Find where the given text appears and provide that cell's center as (x, y) coordinate. 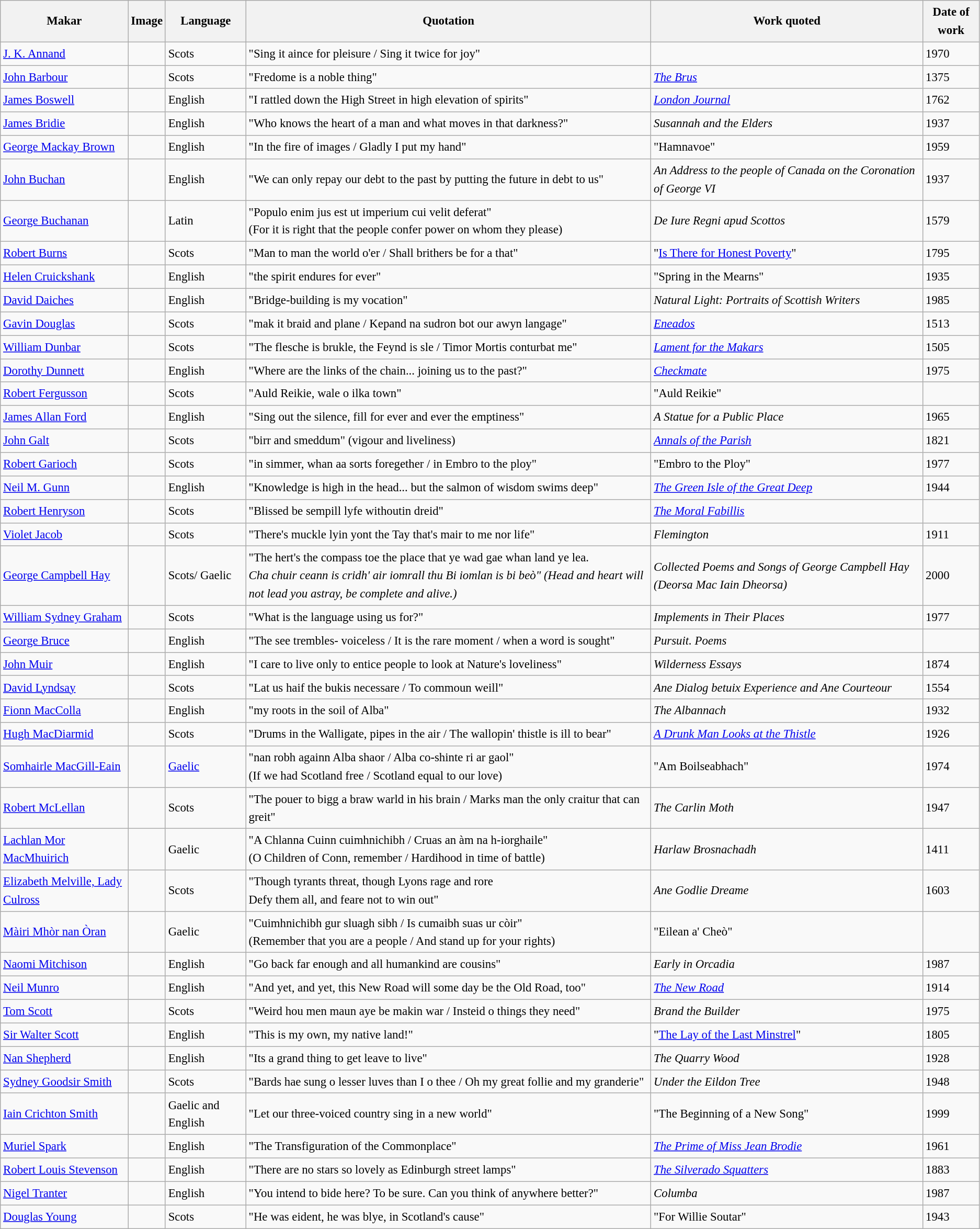
"Where are the links of the chain... joining us to the past?" (448, 370)
De Iure Regni apud Scottos (787, 221)
2000 (951, 576)
1805 (951, 1035)
"Lat us haif the bukis necessare / To commoun weill" (448, 687)
William Dunbar (64, 347)
Muriel Spark (64, 1147)
Work quoted (787, 21)
1579 (951, 221)
"There are no stars so lovely as Edinburgh street lamps" (448, 1170)
Implements in Their Places (787, 617)
David Daiches (64, 300)
Elizabeth Melville, Lady Culross (64, 890)
"Knowledge is high in the head... but the salmon of wisdom swims deep" (448, 488)
Nigel Tranter (64, 1193)
The Moral Fabillis (787, 512)
John Barbour (64, 77)
A Drunk Man Looks at the Thistle (787, 735)
Iain Crichton Smith (64, 1114)
Lament for the Makars (787, 347)
1999 (951, 1114)
"Auld Reikie, wale o ilka town" (448, 394)
1948 (951, 1082)
Violet Jacob (64, 535)
1965 (951, 418)
Gavin Douglas (64, 323)
"Is There for Honest Poverty" (787, 253)
Robert Louis Stevenson (64, 1170)
1603 (951, 890)
1926 (951, 735)
The Silverado Squatters (787, 1170)
"I care to live only to entice people to look at Nature's loveliness" (448, 664)
"Weird hou men maun aye be makin war / Insteid o things they need" (448, 1012)
Tom Scott (64, 1012)
"Sing it aince for pleisure / Sing it twice for joy" (448, 53)
1947 (951, 808)
1375 (951, 77)
"in simmer, whan aa sorts foregether / in Embro to the ploy" (448, 465)
J. K. Annand (64, 53)
"A Chlanna Cuinn cuimhnichibh / Cruas an àm na h-iorghaile" (O Children of Conn, remember / Hardihood in time of battle) (448, 850)
"mak it braid and plane / Kepand na sudron bot our awyn langage" (448, 323)
"The pouer to bigg a braw warld in his brain / Marks man the only craitur that can greit" (448, 808)
1821 (951, 441)
"nan robh againn Alba shaor / Alba co-shinte ri ar gaol" (If we had Scotland free / Scotland equal to our love) (448, 767)
1795 (951, 253)
"The see trembles- voiceless / It is the rare moment / when a word is sought" (448, 640)
James Bridie (64, 123)
Helen Cruickshank (64, 277)
Ane Godlie Dreame (787, 890)
An Address to the people of Canada on the Coronation of George VI (787, 180)
Pursuit. Poems (787, 640)
John Buchan (64, 180)
Sydney Goodsir Smith (64, 1082)
1505 (951, 347)
1883 (951, 1170)
"You intend to bide here? To be sure. Can you think of anywhere better?" (448, 1193)
George Campbell Hay (64, 576)
"This is my own, my native land!" (448, 1035)
"birr and smeddum" (vigour and liveliness) (448, 441)
The New Road (787, 988)
"Embro to the Ploy" (787, 465)
Makar (64, 21)
Harlaw Brosnachadh (787, 850)
1874 (951, 664)
Wilderness Essays (787, 664)
The Albannach (787, 711)
"Fredome is a noble thing" (448, 77)
1914 (951, 988)
Nan Shepherd (64, 1058)
Neil Munro (64, 988)
Checkmate (787, 370)
London Journal (787, 100)
Robert McLellan (64, 808)
Sir Walter Scott (64, 1035)
Early in Orcadia (787, 965)
"There's muckle lyin yont the Tay that's mair to me nor life" (448, 535)
Natural Light: Portraits of Scottish Writers (787, 300)
"Eilean a' Cheò" (787, 932)
Lachlan Mor MacMhuirich (64, 850)
"The Transfiguration of the Commonplace" (448, 1147)
"For Willie Soutar" (787, 1217)
"Cuimhnichibh gur sluagh sibh / Is cumaibh suas ur còir" (Remember that you are a people / And stand up for your rights) (448, 932)
Flemington (787, 535)
"The flesche is brukle, the Feynd is sle / Timor Mortis conturbat me" (448, 347)
The Quarry Wood (787, 1058)
Robert Fergusson (64, 394)
"Spring in the Mearns" (787, 277)
Ane Dialog betuix Experience and Ane Courteour (787, 687)
1944 (951, 488)
"I rattled down the High Street in high elevation of spirits" (448, 100)
1513 (951, 323)
"Drums in the Walligate, pipes in the air / The wallopin' thistle is ill to bear" (448, 735)
Robert Burns (64, 253)
1932 (951, 711)
1935 (951, 277)
James Boswell (64, 100)
Neil M. Gunn (64, 488)
1943 (951, 1217)
"Auld Reikie" (787, 394)
Scots/ Gaelic (206, 576)
Under the Eildon Tree (787, 1082)
Latin (206, 221)
The Green Isle of the Great Deep (787, 488)
Robert Henryson (64, 512)
The Carlin Moth (787, 808)
"Though tyrants threat, though Lyons rage and roreDefy them all, and feare not to win out" (448, 890)
1928 (951, 1058)
Collected Poems and Songs of George Campbell Hay (Deorsa Mac Iain Dheorsa) (787, 576)
"And yet, and yet, this New Road will some day be the Old Road, too" (448, 988)
"Its a grand thing to get leave to live" (448, 1058)
James Allan Ford (64, 418)
The Brus (787, 77)
1959 (951, 148)
1970 (951, 53)
Douglas Young (64, 1217)
Annals of the Parish (787, 441)
"Am Boilseabhach" (787, 767)
Image (146, 21)
1961 (951, 1147)
George Mackay Brown (64, 148)
Brand the Builder (787, 1012)
A Statue for a Public Place (787, 418)
Dorothy Dunnett (64, 370)
1911 (951, 535)
"Populo enim jus est ut imperium cui velit deferat" (For it is right that the people confer power on whom they please) (448, 221)
Somhairle MacGill-Eain (64, 767)
"In the fire of images / Gladly I put my hand" (448, 148)
"Bridge-building is my vocation" (448, 300)
1974 (951, 767)
Language (206, 21)
1762 (951, 100)
"We can only repay our debt to the past by putting the future in debt to us" (448, 180)
Naomi Mitchison (64, 965)
"Bards hae sung o lesser luves than I o thee / Oh my great follie and my granderie" (448, 1082)
Columba (787, 1193)
"Let our three-voiced country sing in a new world" (448, 1114)
"Blissed be sempill lyfe withoutin dreid" (448, 512)
"the spirit endures for ever" (448, 277)
"What is the language using us for?" (448, 617)
Màiri Mhòr nan Òran (64, 932)
"He was eident, he was blye, in Scotland's cause" (448, 1217)
George Buchanan (64, 221)
"The Lay of the Last Minstrel" (787, 1035)
George Bruce (64, 640)
"Who knows the heart of a man and what moves in that darkness?" (448, 123)
Eneados (787, 323)
Hugh MacDiarmid (64, 735)
"Man to man the world o'er / Shall brithers be for a that" (448, 253)
"Sing out the silence, fill for ever and ever the emptiness" (448, 418)
Susannah and the Elders (787, 123)
Date of work (951, 21)
Gaelic and English (206, 1114)
The Prime of Miss Jean Brodie (787, 1147)
John Galt (64, 441)
Robert Garioch (64, 465)
John Muir (64, 664)
1411 (951, 850)
1985 (951, 300)
"Go back far enough and all humankind are cousins" (448, 965)
"The Beginning of a New Song" (787, 1114)
"my roots in the soil of Alba" (448, 711)
William Sydney Graham (64, 617)
Quotation (448, 21)
"Hamnavoe" (787, 148)
1554 (951, 687)
Fionn MacColla (64, 711)
David Lyndsay (64, 687)
